Output the (X, Y) coordinate of the center of the cell containing the given text.  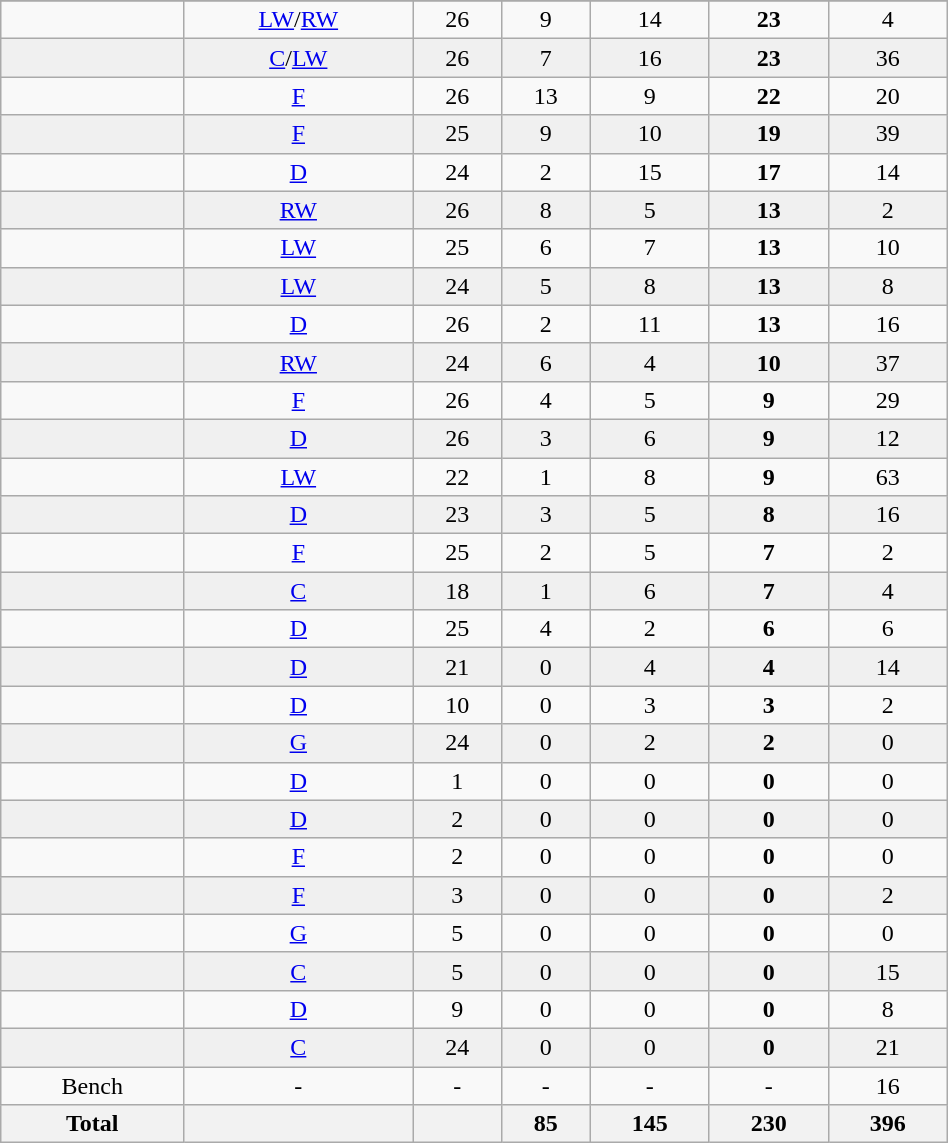
LW/RW (298, 20)
12 (888, 438)
20 (888, 96)
36 (888, 58)
37 (888, 362)
85 (546, 1124)
17 (768, 172)
396 (888, 1124)
Bench (92, 1085)
19 (768, 134)
39 (888, 134)
230 (768, 1124)
29 (888, 400)
63 (888, 477)
11 (650, 324)
C/LW (298, 58)
145 (650, 1124)
Total (92, 1124)
18 (458, 591)
